Provide the (X, Y) coordinate of the cell's center where the given text is located.  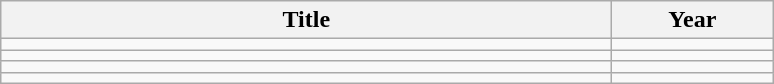
Year (692, 20)
Title (306, 20)
